Find where the given text appears and provide that cell's center as (X, Y) coordinate. 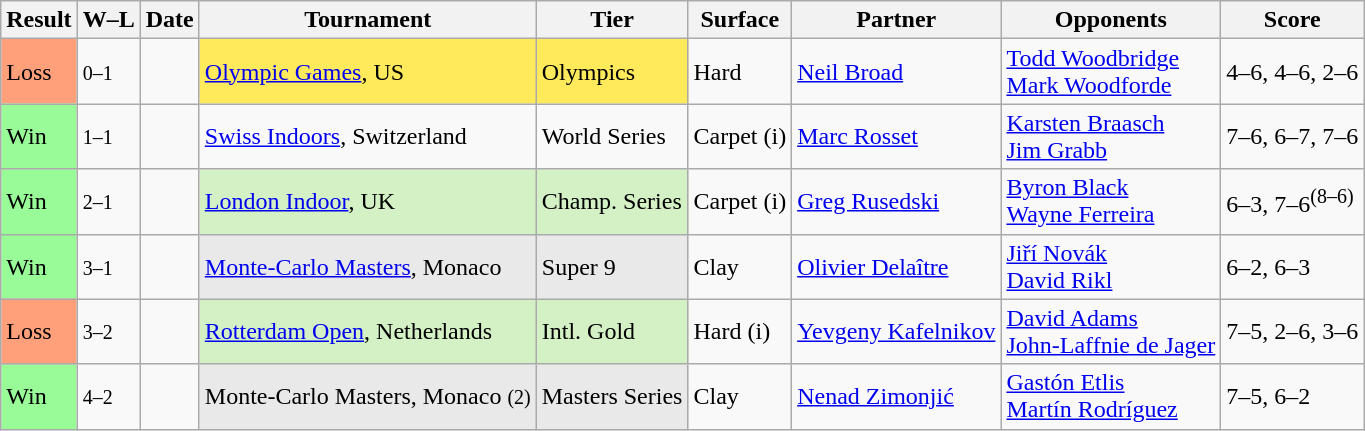
Todd Woodbridge Mark Woodforde (1111, 72)
Date (170, 20)
Jiří Novák David Rikl (1111, 266)
Champ. Series (612, 202)
6–3, 7–6(8–6) (1292, 202)
Tournament (368, 20)
Swiss Indoors, Switzerland (368, 136)
Masters Series (612, 396)
Byron Black Wayne Ferreira (1111, 202)
Hard (740, 72)
Karsten Braasch Jim Grabb (1111, 136)
Score (1292, 20)
London Indoor, UK (368, 202)
Intl. Gold (612, 332)
Result (39, 20)
Partner (896, 20)
Olivier Delaître (896, 266)
David Adams John-Laffnie de Jager (1111, 332)
3–1 (108, 266)
Surface (740, 20)
7–5, 2–6, 3–6 (1292, 332)
Marc Rosset (896, 136)
0–1 (108, 72)
Monte-Carlo Masters, Monaco (368, 266)
1–1 (108, 136)
6–2, 6–3 (1292, 266)
4–6, 4–6, 2–6 (1292, 72)
Olympic Games, US (368, 72)
W–L (108, 20)
Rotterdam Open, Netherlands (368, 332)
Opponents (1111, 20)
Gastón Etlis Martín Rodríguez (1111, 396)
7–6, 6–7, 7–6 (1292, 136)
Yevgeny Kafelnikov (896, 332)
7–5, 6–2 (1292, 396)
Super 9 (612, 266)
Hard (i) (740, 332)
Olympics (612, 72)
4–2 (108, 396)
3–2 (108, 332)
Monte-Carlo Masters, Monaco (2) (368, 396)
World Series (612, 136)
Neil Broad (896, 72)
Greg Rusedski (896, 202)
Nenad Zimonjić (896, 396)
Tier (612, 20)
2–1 (108, 202)
